Return the (x, y) coordinate for the center point of the cell that contains the specified text.  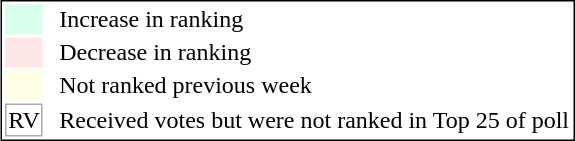
Not ranked previous week (314, 85)
Increase in ranking (314, 19)
RV (24, 120)
Decrease in ranking (314, 53)
Received votes but were not ranked in Top 25 of poll (314, 120)
